Extract the [x, y] coordinate from the center of the cell holding the provided text.  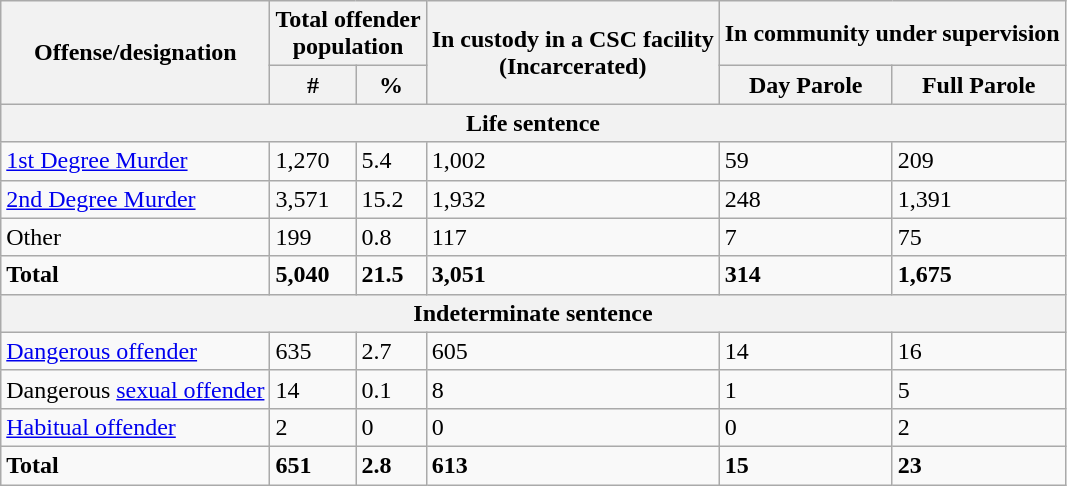
209 [978, 161]
117 [572, 237]
16 [978, 351]
651 [313, 465]
1,270 [313, 161]
1 [806, 389]
15 [806, 465]
1st Degree Murder [136, 161]
1,932 [572, 199]
314 [806, 275]
Dangerous sexual offender [136, 389]
Habitual offender [136, 427]
3,571 [313, 199]
In community under supervision [892, 34]
In custody in a CSC facility(Incarcerated) [572, 52]
21.5 [391, 275]
Other [136, 237]
75 [978, 237]
1,002 [572, 161]
0.8 [391, 237]
Total offenderpopulation [348, 34]
1,391 [978, 199]
635 [313, 351]
# [313, 85]
59 [806, 161]
605 [572, 351]
2.7 [391, 351]
2.8 [391, 465]
Day Parole [806, 85]
Dangerous offender [136, 351]
613 [572, 465]
248 [806, 199]
7 [806, 237]
199 [313, 237]
15.2 [391, 199]
23 [978, 465]
5,040 [313, 275]
1,675 [978, 275]
Indeterminate sentence [534, 313]
% [391, 85]
3,051 [572, 275]
5 [978, 389]
5.4 [391, 161]
Life sentence [534, 123]
8 [572, 389]
0.1 [391, 389]
Full Parole [978, 85]
Offense/designation [136, 52]
2nd Degree Murder [136, 199]
